Locate the cell with the specified text and output its [X, Y] center coordinate. 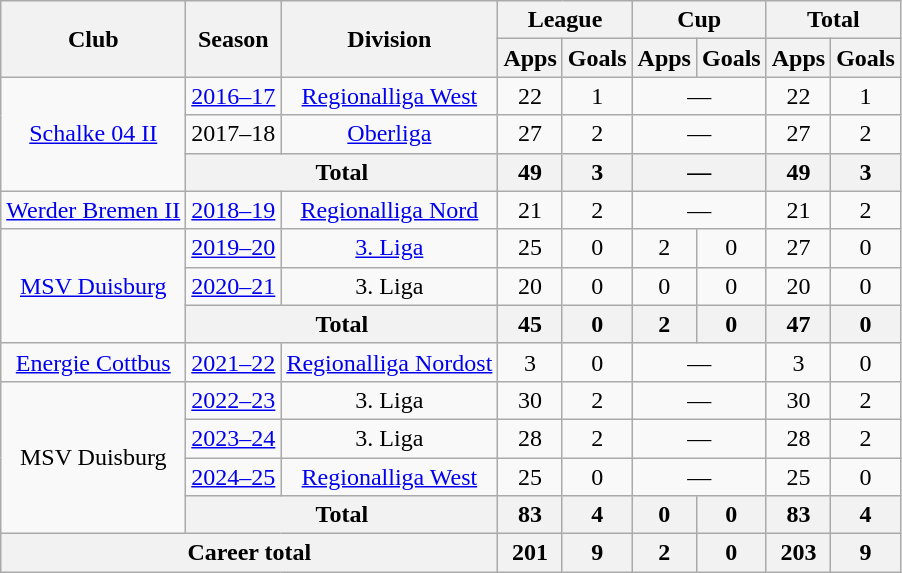
2021–22 [234, 362]
2022–23 [234, 400]
Oberliga [390, 134]
Career total [250, 553]
47 [798, 324]
2018–19 [234, 210]
Schalke 04 II [94, 134]
Regionalliga Nord [390, 210]
Regionalliga Nordost [390, 362]
Season [234, 39]
2017–18 [234, 134]
2023–24 [234, 438]
201 [530, 553]
2016–17 [234, 96]
Cup [699, 20]
2019–20 [234, 248]
Division [390, 39]
2020–21 [234, 286]
2024–25 [234, 477]
Werder Bremen II [94, 210]
Energie Cottbus [94, 362]
203 [798, 553]
Club [94, 39]
League [565, 20]
45 [530, 324]
